Scan for the cell matching the given text and deliver its [X, Y] coordinate at center. 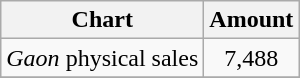
Chart [102, 20]
Gaon physical sales [102, 58]
7,488 [252, 58]
Amount [252, 20]
